Return [X, Y] of the center of cell containing provided text 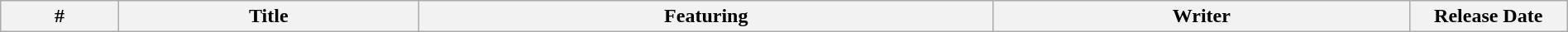
Writer [1201, 16]
# [60, 16]
Title [268, 16]
Release Date [1489, 16]
Featuring [706, 16]
